Output the (x, y) coordinate of the center of the cell containing the given text.  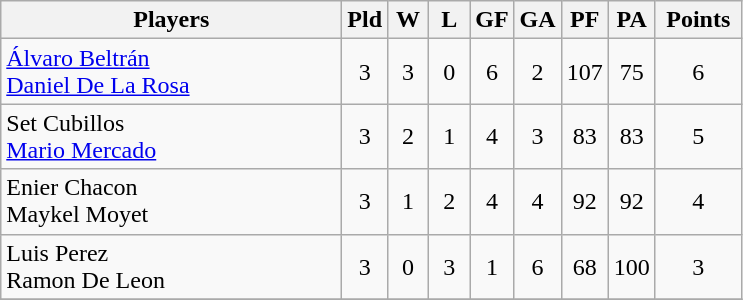
68 (584, 266)
L (450, 20)
107 (584, 72)
Points (698, 20)
GA (538, 20)
PF (584, 20)
PA (632, 20)
100 (632, 266)
Pld (365, 20)
75 (632, 72)
Enier Chacon Maykel Moyet (172, 202)
Luis Perez Ramon De Leon (172, 266)
Players (172, 20)
Set Cubillos Mario Mercado (172, 136)
W (408, 20)
5 (698, 136)
Álvaro Beltrán Daniel De La Rosa (172, 72)
GF (492, 20)
